Extract the [X, Y] coordinate from the center of the cell holding the provided text.  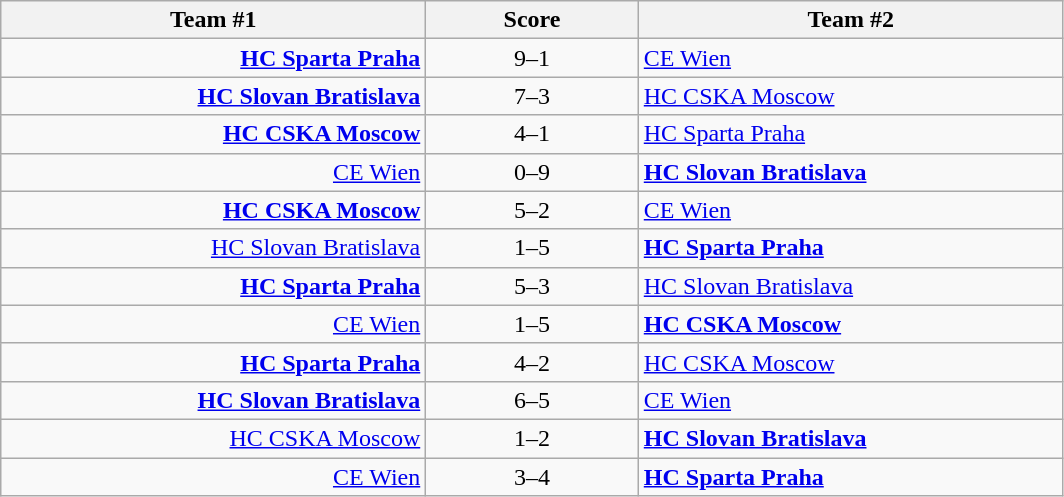
5–3 [532, 286]
Score [532, 20]
4–1 [532, 134]
Team #2 [850, 20]
0–9 [532, 172]
5–2 [532, 210]
1–2 [532, 438]
4–2 [532, 362]
3–4 [532, 477]
9–1 [532, 58]
6–5 [532, 400]
7–3 [532, 96]
Team #1 [214, 20]
